Identify which cell holds the provided text, then report its [x, y] central coordinate. 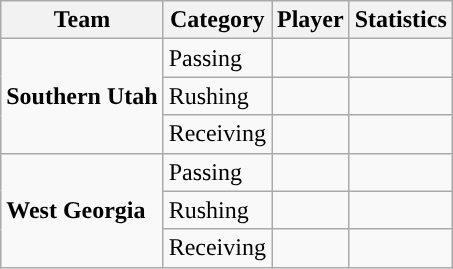
Category [217, 20]
Player [311, 20]
Statistics [400, 20]
Southern Utah [82, 96]
West Georgia [82, 210]
Team [82, 20]
